Locate the cell with the specified text and output its (X, Y) center coordinate. 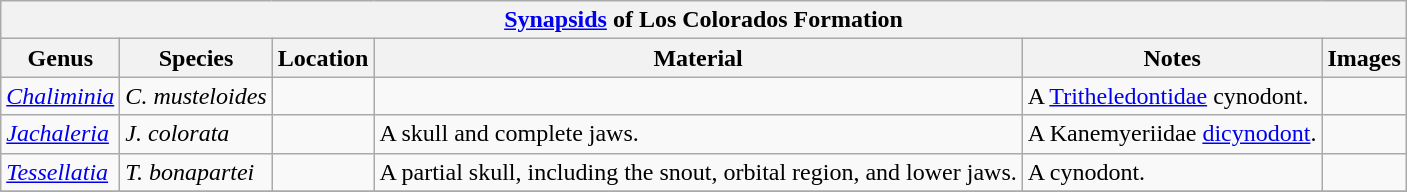
J. colorata (196, 134)
Synapsids of Los Colorados Formation (704, 20)
Species (196, 58)
Notes (1172, 58)
Tessellatia (60, 172)
C. musteloides (196, 96)
Location (323, 58)
A skull and complete jaws. (698, 134)
A Tritheledontidae cynodont. (1172, 96)
Images (1364, 58)
A partial skull, including the snout, orbital region, and lower jaws. (698, 172)
A cynodont. (1172, 172)
T. bonapartei (196, 172)
A Kanemyeriidae dicynodont. (1172, 134)
Jachaleria (60, 134)
Chaliminia (60, 96)
Genus (60, 58)
Material (698, 58)
